Provide the [x, y] coordinate of the cell's center where the given text is located.  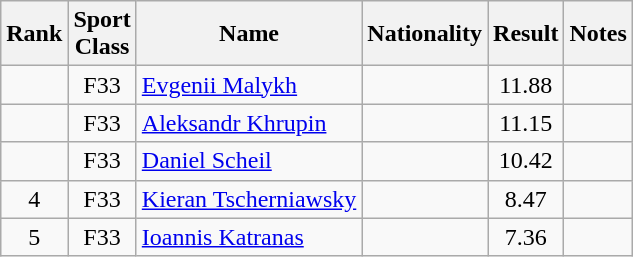
11.15 [526, 123]
Rank [34, 34]
8.47 [526, 199]
Result [526, 34]
Kieran Tscherniawsky [249, 199]
Nationality [425, 34]
SportClass [102, 34]
Evgenii Malykh [249, 85]
Daniel Scheil [249, 161]
5 [34, 237]
11.88 [526, 85]
Aleksandr Khrupin [249, 123]
4 [34, 199]
Name [249, 34]
Notes [598, 34]
10.42 [526, 161]
7.36 [526, 237]
Ioannis Katranas [249, 237]
